Provide the [x, y] coordinate of the cell's center where the given text is located.  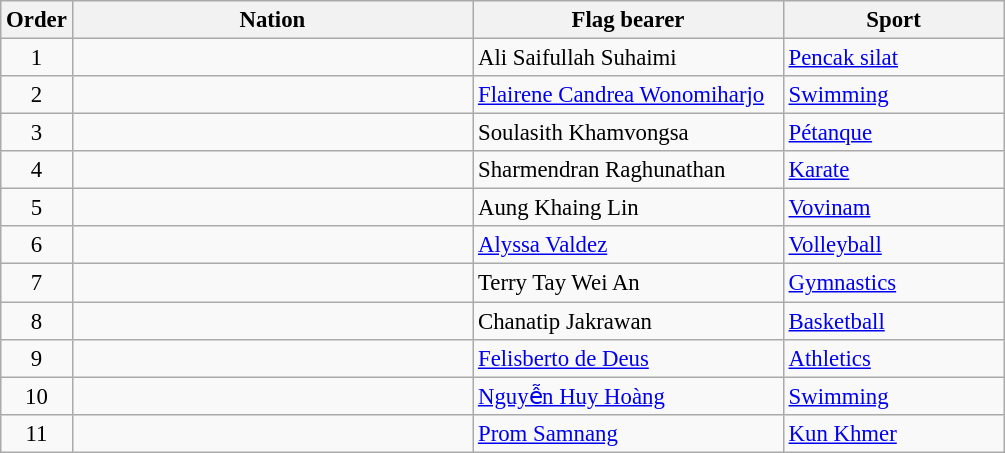
Karate [894, 170]
9 [36, 358]
Vovinam [894, 208]
Felisberto de Deus [628, 358]
3 [36, 133]
Chanatip Jakrawan [628, 321]
Prom Samnang [628, 433]
Alyssa Valdez [628, 245]
11 [36, 433]
Flag bearer [628, 20]
Sport [894, 20]
7 [36, 283]
10 [36, 396]
Soulasith Khamvongsa [628, 133]
Pencak silat [894, 58]
6 [36, 245]
Kun Khmer [894, 433]
Pétanque [894, 133]
Sharmendran Raghunathan [628, 170]
5 [36, 208]
8 [36, 321]
Order [36, 20]
4 [36, 170]
Athletics [894, 358]
Flairene Candrea Wonomiharjo [628, 95]
Ali Saifullah Suhaimi [628, 58]
2 [36, 95]
Nation [272, 20]
1 [36, 58]
Gymnastics [894, 283]
Terry Tay Wei An [628, 283]
Basketball [894, 321]
Aung Khaing Lin [628, 208]
Volleyball [894, 245]
Nguyễn Huy Hoàng [628, 396]
